Search for the cell housing the specified text and yield its (x, y) center coordinate. 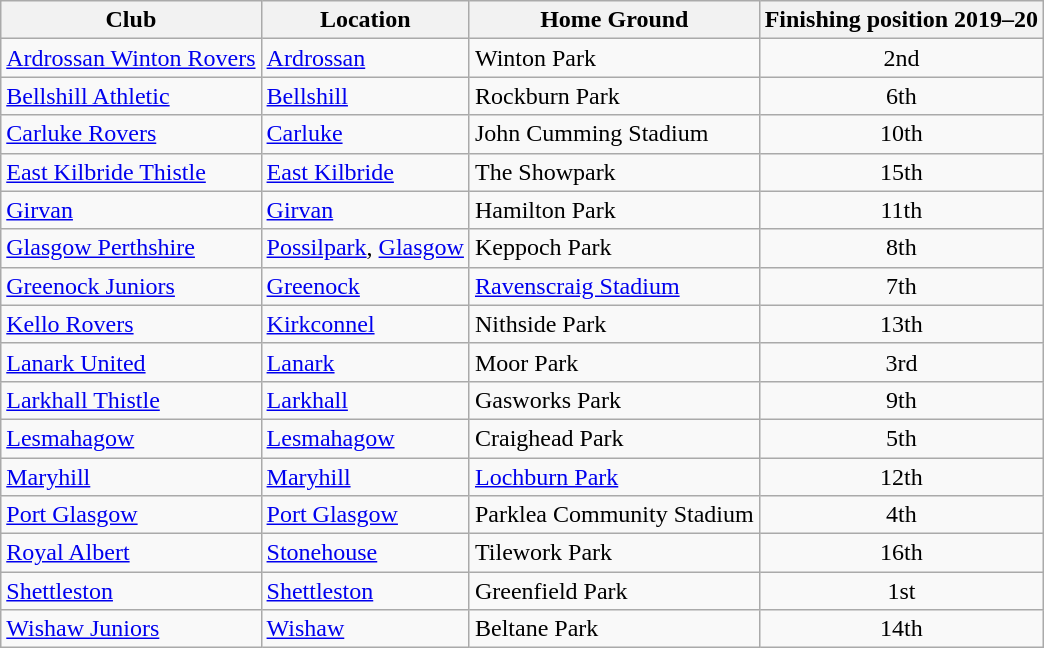
Carluke Rovers (131, 134)
Gasworks Park (614, 400)
East Kilbride (365, 172)
Stonehouse (365, 553)
15th (901, 172)
9th (901, 400)
Greenock (365, 286)
16th (901, 553)
1st (901, 591)
12th (901, 477)
Wishaw Juniors (131, 629)
Glasgow Perthshire (131, 248)
Lanark United (131, 362)
Parklea Community Stadium (614, 515)
Moor Park (614, 362)
Ardrossan (365, 58)
Nithside Park (614, 324)
13th (901, 324)
Keppoch Park (614, 248)
Bellshill (365, 96)
Hamilton Park (614, 210)
Wishaw (365, 629)
5th (901, 438)
4th (901, 515)
Lochburn Park (614, 477)
3rd (901, 362)
Bellshill Athletic (131, 96)
Larkhall (365, 400)
14th (901, 629)
Larkhall Thistle (131, 400)
8th (901, 248)
Carluke (365, 134)
Lanark (365, 362)
7th (901, 286)
Finishing position 2019–20 (901, 20)
Beltane Park (614, 629)
Greenock Juniors (131, 286)
John Cumming Stadium (614, 134)
Greenfield Park (614, 591)
The Showpark (614, 172)
Tilework Park (614, 553)
Possilpark, Glasgow (365, 248)
Ardrossan Winton Rovers (131, 58)
Location (365, 20)
Ravenscraig Stadium (614, 286)
2nd (901, 58)
10th (901, 134)
Royal Albert (131, 553)
11th (901, 210)
Rockburn Park (614, 96)
Kello Rovers (131, 324)
Craighead Park (614, 438)
Home Ground (614, 20)
Winton Park (614, 58)
Club (131, 20)
East Kilbride Thistle (131, 172)
6th (901, 96)
Kirkconnel (365, 324)
